Pinpoint the cell where the given text exists, returning its (X, Y) midpoint coordinate. 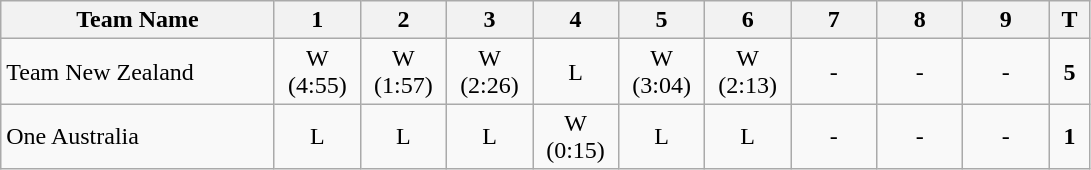
W (2:26) (489, 72)
W (3:04) (662, 72)
W (2:13) (748, 72)
4 (575, 20)
7 (834, 20)
2 (403, 20)
W (1:57) (403, 72)
One Australia (138, 136)
9 (1006, 20)
Team Name (138, 20)
W (0:15) (575, 136)
6 (748, 20)
3 (489, 20)
Team New Zealand (138, 72)
8 (920, 20)
T (1070, 20)
W (4:55) (317, 72)
